Find where the given text appears and provide that cell's center as (X, Y) coordinate. 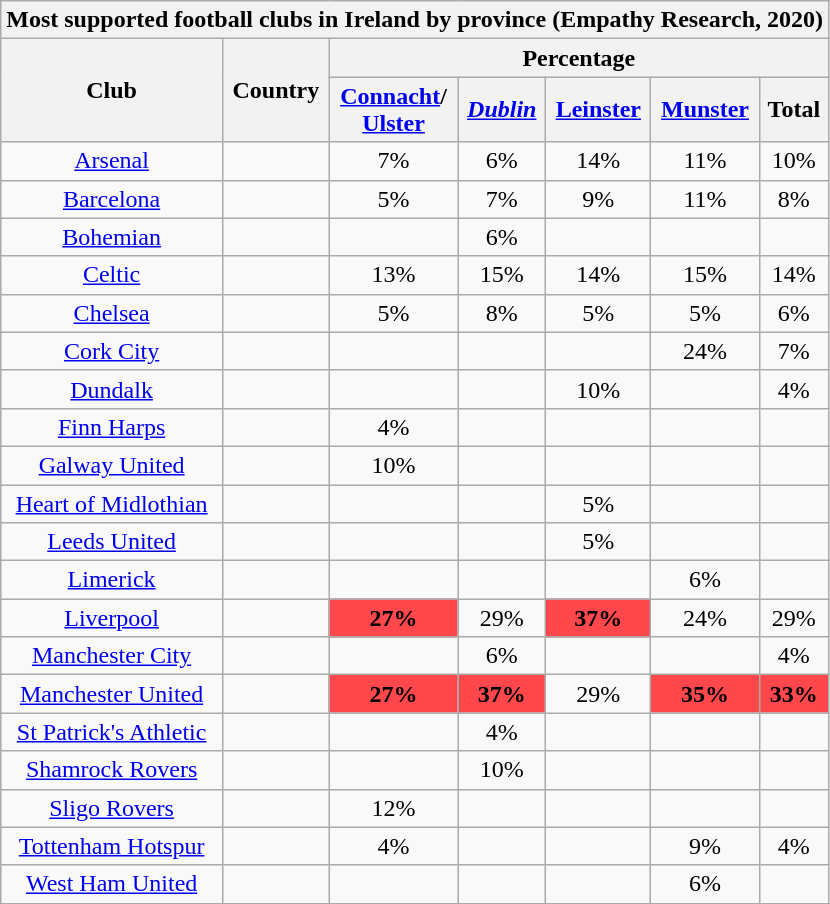
Country (276, 90)
Leeds United (112, 542)
12% (394, 808)
Arsenal (112, 161)
Total (794, 110)
Leinster (598, 110)
Heart of Midlothian (112, 503)
Connacht/Ulster (394, 110)
West Ham United (112, 884)
33% (794, 694)
13% (394, 275)
Most supported football clubs in Ireland by province (Empathy Research, 2020) (415, 20)
Munster (705, 110)
Manchester United (112, 694)
Cork City (112, 351)
Shamrock Rovers (112, 770)
Barcelona (112, 199)
Celtic (112, 275)
St Patrick's Athletic (112, 732)
Manchester City (112, 656)
Bohemian (112, 237)
Tottenham Hotspur (112, 846)
Dublin (502, 110)
Finn Harps (112, 427)
Club (112, 90)
Dundalk (112, 389)
Chelsea (112, 313)
Percentage (578, 58)
Limerick (112, 580)
Liverpool (112, 618)
Galway United (112, 465)
35% (705, 694)
Sligo Rovers (112, 808)
